Pinpoint the cell where the given text exists, returning its (x, y) midpoint coordinate. 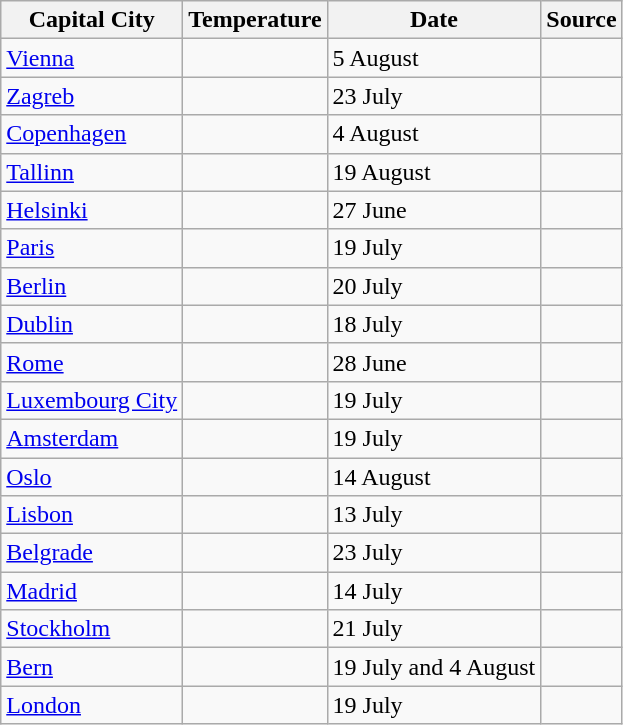
Rome (92, 362)
18 July (434, 324)
19 August (434, 172)
21 July (434, 629)
Helsinki (92, 210)
5 August (434, 58)
Tallinn (92, 172)
19 July and 4 August (434, 667)
Amsterdam (92, 438)
Capital City (92, 20)
Copenhagen (92, 134)
Source (582, 20)
28 June (434, 362)
14 July (434, 591)
Lisbon (92, 515)
Dublin (92, 324)
4 August (434, 134)
Paris (92, 248)
Zagreb (92, 96)
20 July (434, 286)
Oslo (92, 477)
13 July (434, 515)
27 June (434, 210)
Stockholm (92, 629)
Bern (92, 667)
Temperature (255, 20)
Vienna (92, 58)
Berlin (92, 286)
Madrid (92, 591)
Belgrade (92, 553)
London (92, 705)
Luxembourg City (92, 400)
Date (434, 20)
14 August (434, 477)
